Find where the given text appears and provide that cell's center as (x, y) coordinate. 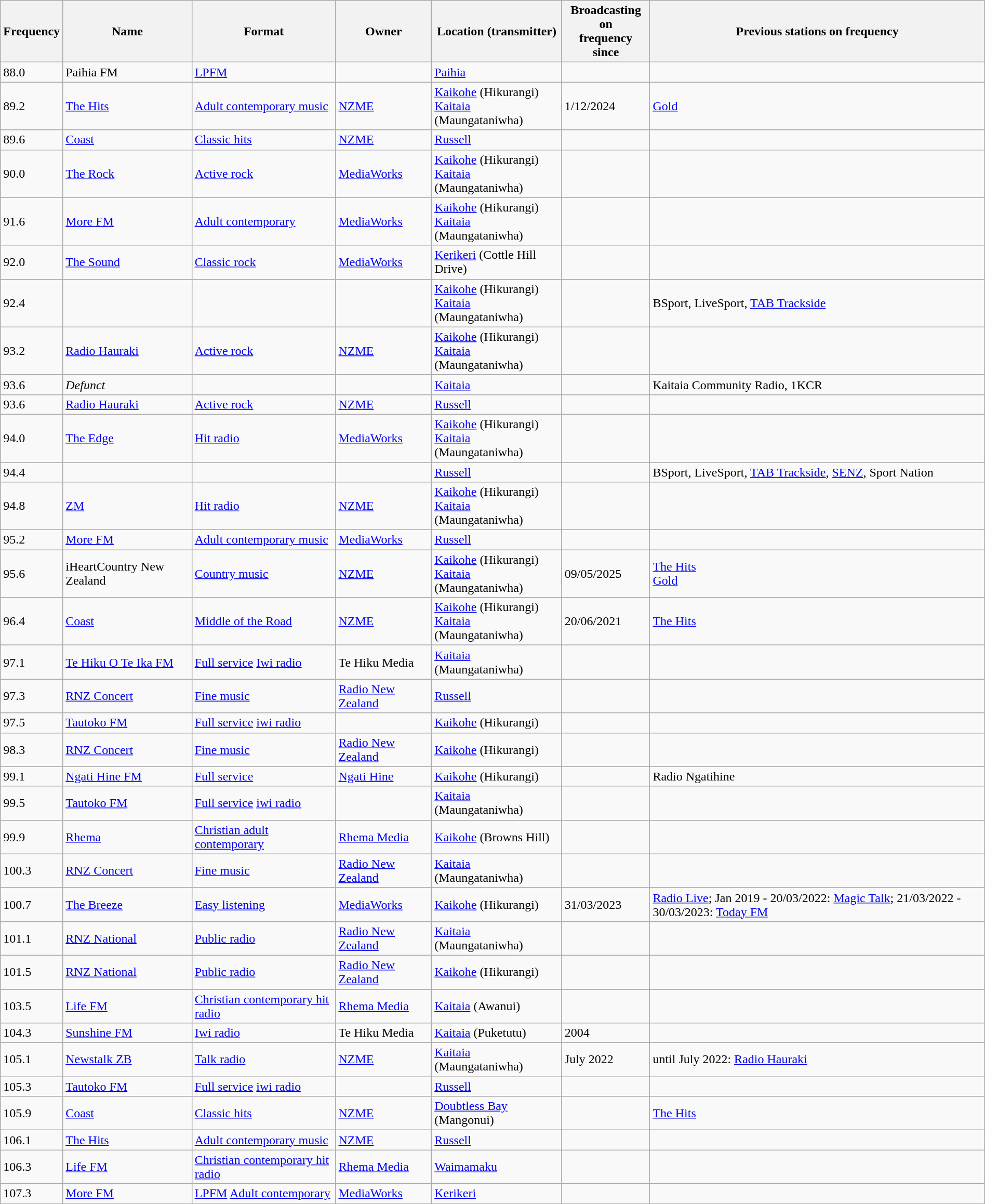
The Rock (127, 174)
Full service (264, 776)
92.0 (32, 262)
1/12/2024 (606, 106)
July 2022 (606, 1060)
95.6 (32, 574)
Gold (817, 106)
ZM (127, 506)
The Breeze (127, 904)
94.4 (32, 472)
93.2 (32, 351)
Broadcasting onfrequency since (606, 31)
Easy listening (264, 904)
Country music (264, 574)
Name (127, 31)
107.3 (32, 1194)
Previous stations on frequency (817, 31)
Kaitaia (497, 385)
The Edge (127, 438)
Format (264, 31)
101.5 (32, 972)
106.1 (32, 1140)
Paihia FM (127, 72)
Sunshine FM (127, 1033)
Paihia (497, 72)
Rhema (127, 837)
96.4 (32, 621)
Doubtless Bay (Mangonui) (497, 1113)
Talk radio (264, 1060)
Ngati Hine FM (127, 776)
89.6 (32, 140)
99.9 (32, 837)
LPFM Adult contemporary (264, 1194)
Te Hiku O Te Ika FM (127, 662)
100.7 (32, 904)
iHeartCountry New Zealand (127, 574)
09/05/2025 (606, 574)
88.0 (32, 72)
91.6 (32, 221)
LPFM (264, 72)
Newstalk ZB (127, 1060)
97.3 (32, 696)
90.0 (32, 174)
Christian adult contemporary (264, 837)
Iwi radio (264, 1033)
89.2 (32, 106)
106.3 (32, 1167)
2004 (606, 1033)
The Hits Gold (817, 574)
Defunct (127, 385)
99.1 (32, 776)
105.9 (32, 1113)
94.0 (32, 438)
Waimamaku (497, 1167)
Kaitaia (Puketutu) (497, 1033)
Full service Iwi radio (264, 662)
100.3 (32, 871)
98.3 (32, 749)
Radio Ngatihine (817, 776)
31/03/2023 (606, 904)
BSport, LiveSport, TAB Trackside (817, 303)
until July 2022: Radio Hauraki (817, 1060)
105.1 (32, 1060)
Kerikeri (Cottle Hill Drive) (497, 262)
Location (transmitter) (497, 31)
Kaitaia Community Radio, 1KCR (817, 385)
Owner (383, 31)
101.1 (32, 938)
97.1 (32, 662)
104.3 (32, 1033)
Kaikohe (Browns Hill) (497, 837)
92.4 (32, 303)
Kerikeri (497, 1194)
20/06/2021 (606, 621)
Kaitaia (Awanui) (497, 1006)
Middle of the Road (264, 621)
BSport, LiveSport, TAB Trackside, SENZ, Sport Nation (817, 472)
The Sound (127, 262)
Classic rock (264, 262)
Adult contemporary (264, 221)
103.5 (32, 1006)
95.2 (32, 540)
97.5 (32, 723)
105.3 (32, 1087)
Radio Live; Jan 2019 - 20/03/2022: Magic Talk; 21/03/2022 - 30/03/2023: Today FM (817, 904)
Ngati Hine (383, 776)
99.5 (32, 803)
Frequency (32, 31)
94.8 (32, 506)
